For the text-containing cell, return its midpoint in (x, y) coordinate format. 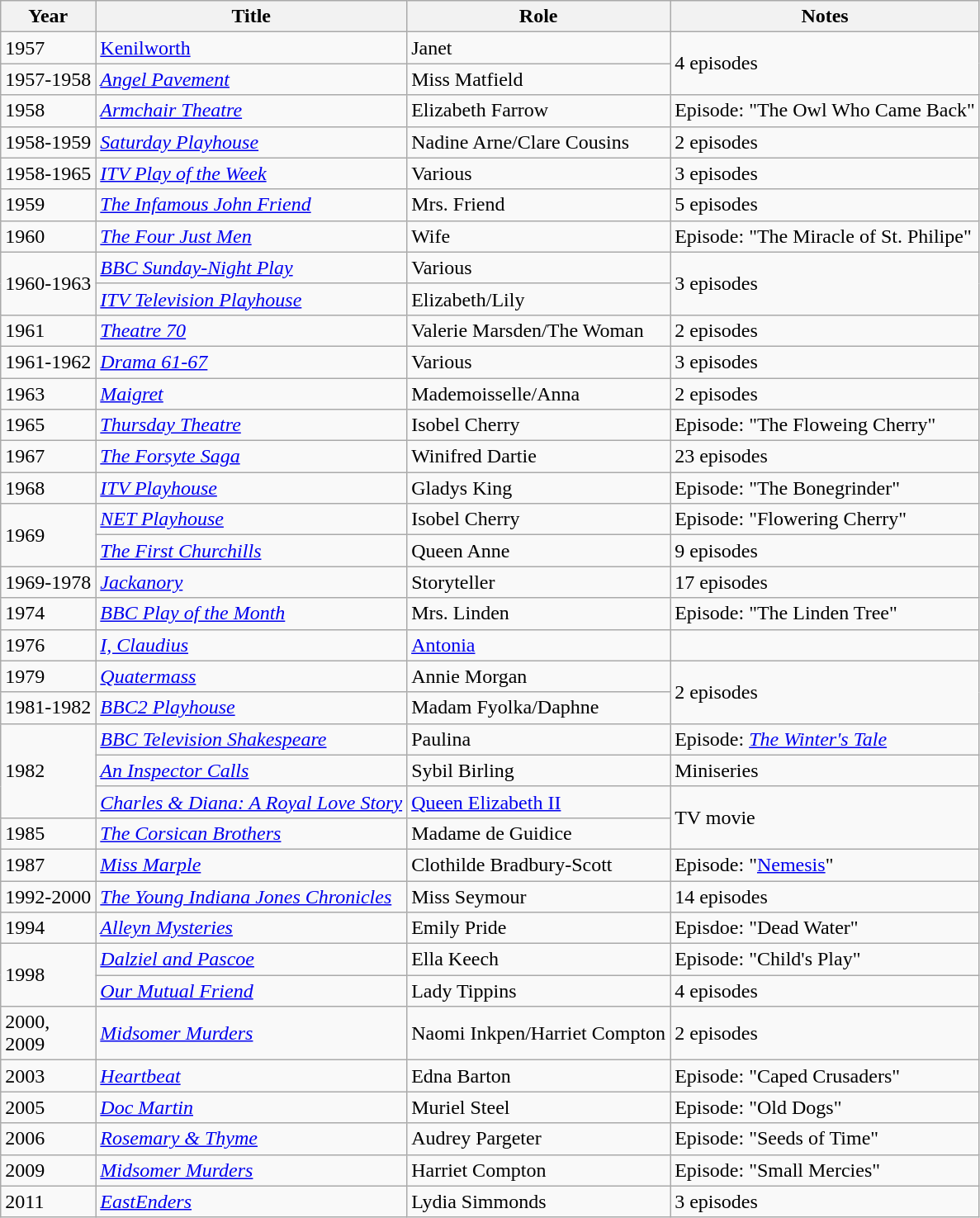
1961 (48, 330)
Jackanory (251, 582)
1982 (48, 770)
Mrs. Linden (538, 614)
1985 (48, 833)
Storyteller (538, 582)
Audrey Pargeter (538, 1139)
Maigret (251, 394)
Thursday Theatre (251, 425)
Gladys King (538, 488)
Episode: "Seeds of Time" (826, 1139)
Miss Seymour (538, 896)
Alleyn Mysteries (251, 928)
Queen Elizabeth II (538, 802)
I, Claudius (251, 645)
Episode: "The Bonegrinder" (826, 488)
Edna Barton (538, 1076)
Episode: "Flowering Cherry" (826, 519)
The First Churchills (251, 551)
1974 (48, 614)
Lady Tippins (538, 991)
2006 (48, 1139)
Episode: "The Linden Tree" (826, 614)
Episode: "Caped Crusaders" (826, 1076)
Episode: "Nemesis" (826, 865)
Episode: "The Miracle of St. Philipe" (826, 236)
ITV Playhouse (251, 488)
2009 (48, 1170)
Miss Matfield (538, 79)
Paulina (538, 739)
The Forsyte Saga (251, 457)
1998 (48, 975)
2005 (48, 1107)
Title (251, 17)
Theatre 70 (251, 330)
ITV Play of the Week (251, 173)
BBC Play of the Month (251, 614)
BBC Sunday-Night Play (251, 268)
Nadine Arne/Clare Cousins (538, 142)
2003 (48, 1076)
1958-1965 (48, 173)
Emily Pride (538, 928)
Heartbeat (251, 1076)
Queen Anne (538, 551)
Muriel Steel (538, 1107)
Harriet Compton (538, 1170)
Rosemary & Thyme (251, 1139)
1969 (48, 535)
Wife (538, 236)
Episdoe: "Dead Water" (826, 928)
Annie Morgan (538, 676)
Antonia (538, 645)
1968 (48, 488)
Our Mutual Friend (251, 991)
Winifred Dartie (538, 457)
Kenilworth (251, 48)
Episode: "Child's Play" (826, 960)
Episode: "Small Mercies" (826, 1170)
5 episodes (826, 205)
1960-1963 (48, 283)
ITV Television Playhouse (251, 299)
Madam Fyolka/Daphne (538, 708)
EastEnders (251, 1201)
Ella Keech (538, 960)
9 episodes (826, 551)
14 episodes (826, 896)
The Four Just Men (251, 236)
1967 (48, 457)
Mademoisselle/Anna (538, 394)
Notes (826, 17)
Elizabeth Farrow (538, 111)
Lydia Simmonds (538, 1201)
1994 (48, 928)
Armchair Theatre (251, 111)
1981-1982 (48, 708)
Sybil Birling (538, 770)
1958 (48, 111)
1979 (48, 676)
Miss Marple (251, 865)
1957 (48, 48)
Mrs. Friend (538, 205)
Dalziel and Pascoe (251, 960)
Elizabeth/Lily (538, 299)
Valerie Marsden/The Woman (538, 330)
TV movie (826, 818)
1963 (48, 394)
1957-1958 (48, 79)
1961-1962 (48, 362)
Episode: "Old Dogs" (826, 1107)
Episode: "The Owl Who Came Back" (826, 111)
NET Playhouse (251, 519)
Saturday Playhouse (251, 142)
Angel Pavement (251, 79)
BBC Television Shakespeare (251, 739)
An Inspector Calls (251, 770)
The Corsican Brothers (251, 833)
Clothilde Bradbury-Scott (538, 865)
23 episodes (826, 457)
Doc Martin (251, 1107)
1976 (48, 645)
BBC2 Playhouse (251, 708)
1958-1959 (48, 142)
Role (538, 17)
Episode: "The Floweing Cherry" (826, 425)
1960 (48, 236)
1965 (48, 425)
Drama 61-67 (251, 362)
Quatermass (251, 676)
The Young Indiana Jones Chronicles (251, 896)
Janet (538, 48)
1959 (48, 205)
Year (48, 17)
Episode: The Winter's Tale (826, 739)
The Infamous John Friend (251, 205)
1987 (48, 865)
2011 (48, 1201)
Naomi Inkpen/Harriet Compton (538, 1034)
Miniseries (826, 770)
Charles & Diana: A Royal Love Story (251, 802)
17 episodes (826, 582)
1969-1978 (48, 582)
2000,2009 (48, 1034)
1992-2000 (48, 896)
Madame de Guidice (538, 833)
